Find where the given text appears and provide that cell's center as [X, Y] coordinate. 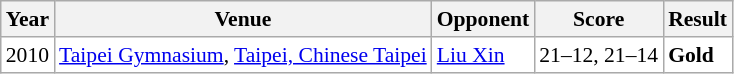
Result [698, 19]
Score [598, 19]
Taipei Gymnasium, Taipei, Chinese Taipei [243, 55]
Year [28, 19]
2010 [28, 55]
Opponent [484, 19]
Venue [243, 19]
Liu Xin [484, 55]
Gold [698, 55]
21–12, 21–14 [598, 55]
